Return the [x, y] coordinate for the center point of the cell that contains the specified text.  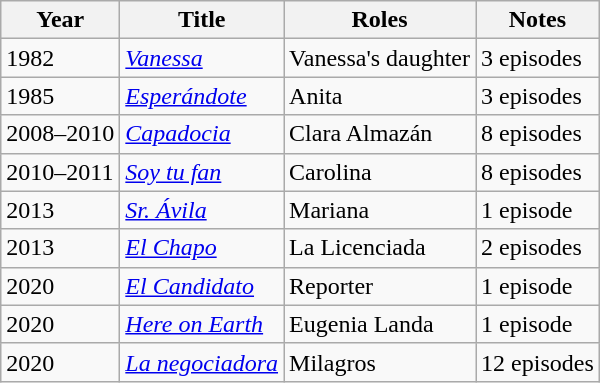
1985 [60, 96]
Capadocia [202, 134]
Vanessa [202, 58]
Vanessa's daughter [380, 58]
2008–2010 [60, 134]
12 episodes [538, 362]
Reporter [380, 286]
Clara Almazán [380, 134]
1982 [60, 58]
Soy tu fan [202, 172]
Title [202, 20]
Anita [380, 96]
Year [60, 20]
Carolina [380, 172]
Mariana [380, 210]
Milagros [380, 362]
La Licenciada [380, 248]
Notes [538, 20]
Roles [380, 20]
Eugenia Landa [380, 324]
Here on Earth [202, 324]
2 episodes [538, 248]
2010–2011 [60, 172]
El Chapo [202, 248]
Sr. Ávila [202, 210]
La negociadora [202, 362]
El Candidato [202, 286]
Esperándote [202, 96]
